Find where the given text appears and provide that cell's center as (X, Y) coordinate. 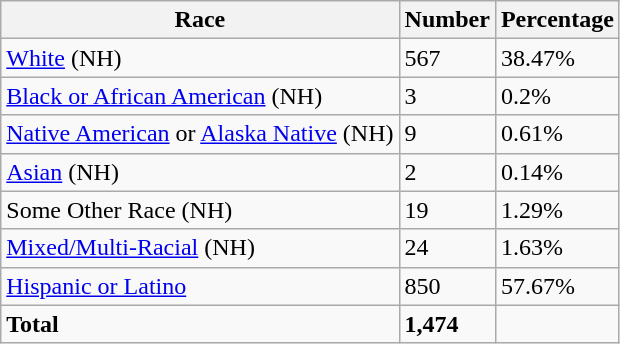
38.47% (557, 58)
0.61% (557, 134)
3 (447, 96)
Percentage (557, 20)
1,474 (447, 324)
Mixed/Multi-Racial (NH) (200, 248)
567 (447, 58)
9 (447, 134)
Total (200, 324)
0.2% (557, 96)
24 (447, 248)
19 (447, 210)
1.63% (557, 248)
0.14% (557, 172)
57.67% (557, 286)
Native American or Alaska Native (NH) (200, 134)
850 (447, 286)
Hispanic or Latino (200, 286)
Asian (NH) (200, 172)
2 (447, 172)
1.29% (557, 210)
Some Other Race (NH) (200, 210)
Race (200, 20)
Black or African American (NH) (200, 96)
Number (447, 20)
White (NH) (200, 58)
